Locate the cell with the specified text and output its (X, Y) center coordinate. 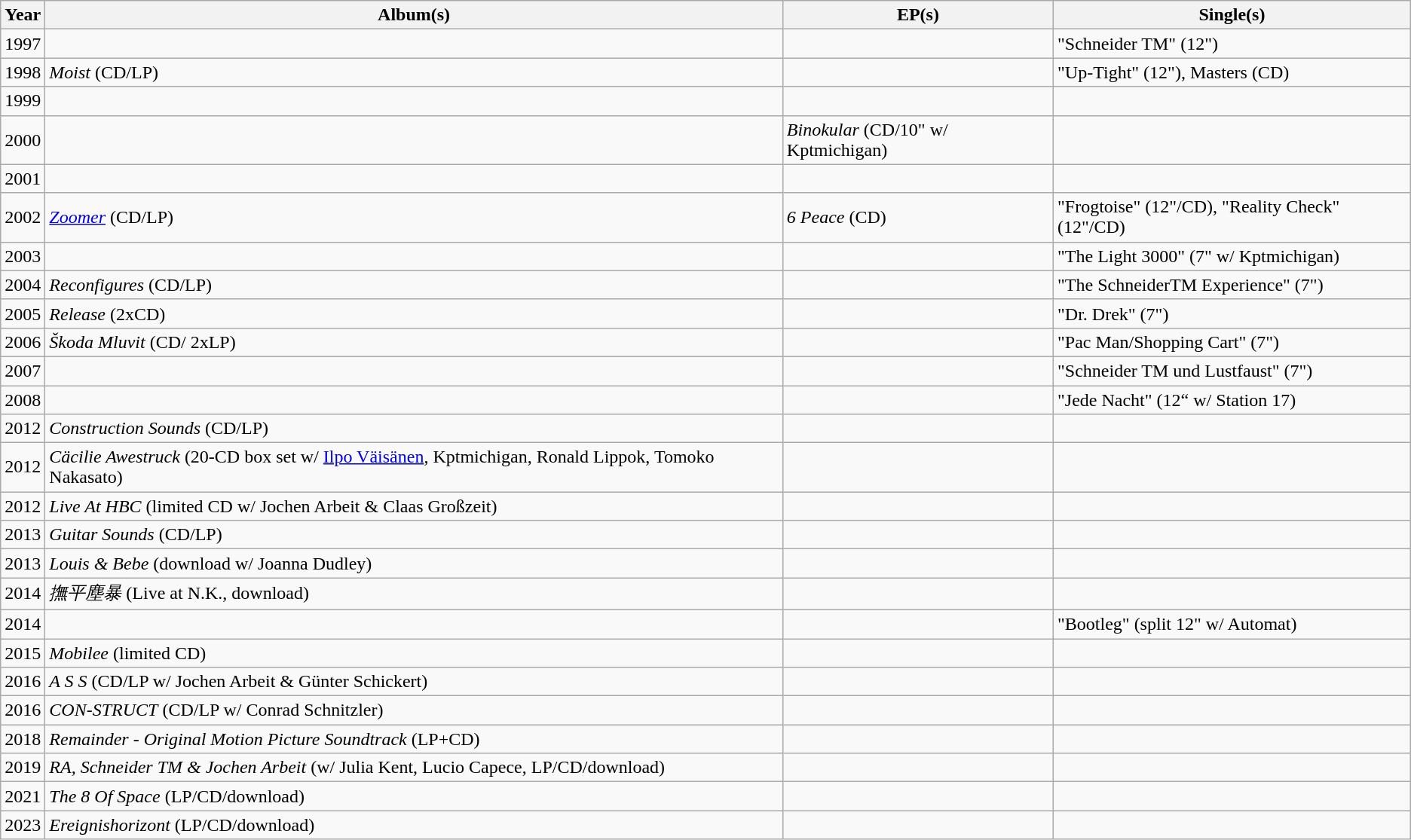
2001 (23, 179)
Live At HBC (limited CD w/ Jochen Arbeit & Claas Großzeit) (414, 506)
"Up-Tight" (12"), Masters (CD) (1232, 72)
Binokular (CD/10" w/ Kptmichigan) (918, 140)
EP(s) (918, 15)
Guitar Sounds (CD/LP) (414, 535)
1998 (23, 72)
The 8 Of Space (LP/CD/download) (414, 796)
2004 (23, 285)
Louis & Bebe (download w/ Joanna Dudley) (414, 564)
2008 (23, 400)
Construction Sounds (CD/LP) (414, 429)
2000 (23, 140)
2018 (23, 739)
A S S (CD/LP w/ Jochen Arbeit & Günter Schickert) (414, 682)
2003 (23, 256)
Škoda Mluvit (CD/ 2xLP) (414, 342)
2006 (23, 342)
1997 (23, 44)
Year (23, 15)
1999 (23, 101)
Zoomer (CD/LP) (414, 217)
Mobilee (limited CD) (414, 653)
"Jede Nacht" (12“ w/ Station 17) (1232, 400)
"The Light 3000" (7" w/ Kptmichigan) (1232, 256)
6 Peace (CD) (918, 217)
2015 (23, 653)
2002 (23, 217)
2019 (23, 768)
Cäcilie Awestruck (20-CD box set w/ Ilpo Väisänen, Kptmichigan, Ronald Lippok, Tomoko Nakasato) (414, 467)
"Bootleg" (split 12" w/ Automat) (1232, 624)
"The SchneiderTM Experience" (7") (1232, 285)
"Frogtoise" (12"/CD), "Reality Check" (12"/CD) (1232, 217)
撫平塵暴 (Live at N.K., download) (414, 594)
CON-STRUCT (CD/LP w/ Conrad Schnitzler) (414, 710)
Release (2xCD) (414, 313)
"Pac Man/Shopping Cart" (7") (1232, 342)
Single(s) (1232, 15)
"Schneider TM" (12") (1232, 44)
Album(s) (414, 15)
"Dr. Drek" (7") (1232, 313)
2023 (23, 825)
Remainder - Original Motion Picture Soundtrack (LP+CD) (414, 739)
"Schneider TM und Lustfaust" (7") (1232, 371)
RA, Schneider TM & Jochen Arbeit (w/ Julia Kent, Lucio Capece, LP/CD/download) (414, 768)
2007 (23, 371)
2005 (23, 313)
Moist (CD/LP) (414, 72)
Ereignishorizont (LP/CD/download) (414, 825)
Reconfigures (CD/LP) (414, 285)
2021 (23, 796)
